Determine the [x, y] coordinate at the center of the cell enclosing the given text.  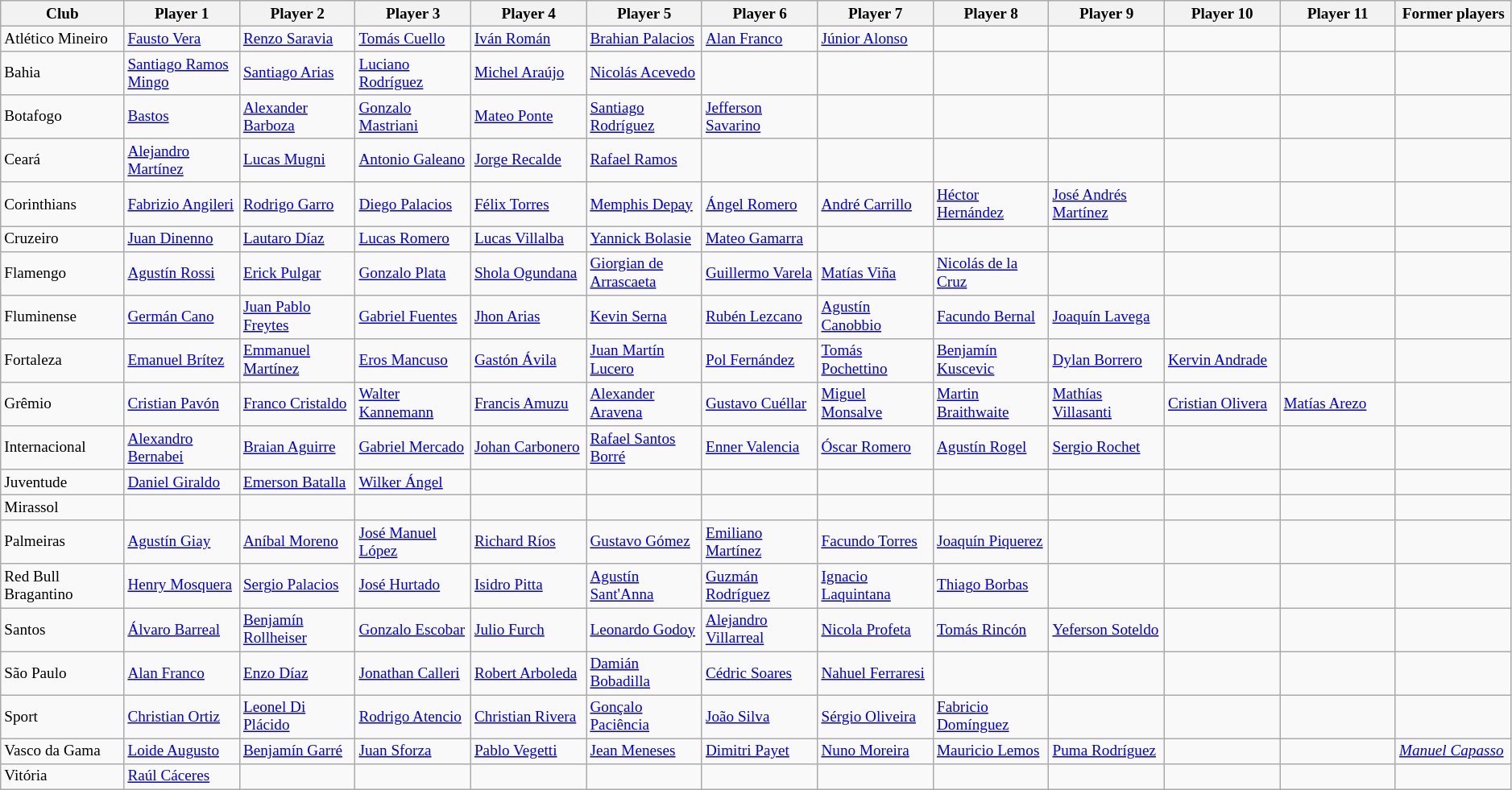
Gonzalo Plata [413, 273]
José Hurtado [413, 585]
Joaquín Lavega [1107, 316]
Tomás Rincón [991, 629]
Former players [1453, 14]
Jonathan Calleri [413, 672]
Emanuel Brítez [182, 360]
Richard Ríos [528, 542]
Óscar Romero [876, 448]
Nicolás de la Cruz [991, 273]
Félix Torres [528, 204]
Damián Bobadilla [644, 672]
Corinthians [63, 204]
Christian Ortiz [182, 717]
Tomás Pochettino [876, 360]
Mathías Villasanti [1107, 403]
Player 9 [1107, 14]
Palmeiras [63, 542]
Jorge Recalde [528, 160]
Sergio Palacios [297, 585]
Rubén Lezcano [760, 316]
Ángel Romero [760, 204]
Santiago Rodríguez [644, 117]
Mateo Gamarra [760, 238]
Rodrigo Atencio [413, 717]
Fabrizio Angileri [182, 204]
Mauricio Lemos [991, 751]
Jefferson Savarino [760, 117]
Benjamín Kuscevic [991, 360]
Álvaro Barreal [182, 629]
Fabricio Domínguez [991, 717]
Agustín Sant'Anna [644, 585]
Yannick Bolasie [644, 238]
Memphis Depay [644, 204]
Gonzalo Escobar [413, 629]
Agustín Giay [182, 542]
Dimitri Payet [760, 751]
Guzmán Rodríguez [760, 585]
Lautaro Díaz [297, 238]
Raúl Cáceres [182, 776]
Manuel Capasso [1453, 751]
Internacional [63, 448]
Júnior Alonso [876, 39]
Daniel Giraldo [182, 482]
Player 7 [876, 14]
Christian Rivera [528, 717]
Juan Dinenno [182, 238]
Aníbal Moreno [297, 542]
Shola Ogundana [528, 273]
Walter Kannemann [413, 403]
Franco Cristaldo [297, 403]
Alexandro Bernabei [182, 448]
Mateo Ponte [528, 117]
Renzo Saravia [297, 39]
Diego Palacios [413, 204]
Player 11 [1338, 14]
Gonzalo Mastriani [413, 117]
José Andrés Martínez [1107, 204]
Facundo Torres [876, 542]
Antonio Galeano [413, 160]
Pol Fernández [760, 360]
Puma Rodríguez [1107, 751]
Héctor Hernández [991, 204]
Gustavo Gómez [644, 542]
Cristian Olivera [1222, 403]
Alejandro Villarreal [760, 629]
Santos [63, 629]
Flamengo [63, 273]
Agustín Canobbio [876, 316]
Alexander Aravena [644, 403]
São Paulo [63, 672]
Tomás Cuello [413, 39]
Iván Román [528, 39]
Juan Pablo Freytes [297, 316]
Mirassol [63, 507]
Player 8 [991, 14]
Sergio Rochet [1107, 448]
Cédric Soares [760, 672]
Leonel Di Plácido [297, 717]
Bastos [182, 117]
André Carrillo [876, 204]
Matías Viña [876, 273]
Ignacio Laquintana [876, 585]
Matías Arezo [1338, 403]
Rodrigo Garro [297, 204]
Red Bull Bragantino [63, 585]
Nicolás Acevedo [644, 73]
Yeferson Soteldo [1107, 629]
Jean Meneses [644, 751]
Joaquín Piquerez [991, 542]
Lucas Romero [413, 238]
Santiago Ramos Mingo [182, 73]
Ceará [63, 160]
Luciano Rodríguez [413, 73]
Juan Sforza [413, 751]
João Silva [760, 717]
Fausto Vera [182, 39]
Vasco da Gama [63, 751]
Fluminense [63, 316]
Emmanuel Martínez [297, 360]
Alexander Barboza [297, 117]
Rafael Santos Borré [644, 448]
Martin Braithwaite [991, 403]
Pablo Vegetti [528, 751]
Kervin Andrade [1222, 360]
Nicola Profeta [876, 629]
Germán Cano [182, 316]
Miguel Monsalve [876, 403]
Botafogo [63, 117]
Kevin Serna [644, 316]
Vitória [63, 776]
Eros Mancuso [413, 360]
Agustín Rogel [991, 448]
Braian Aguirre [297, 448]
Player 2 [297, 14]
Lucas Mugni [297, 160]
Julio Furch [528, 629]
Atlético Mineiro [63, 39]
Alejandro Martínez [182, 160]
Erick Pulgar [297, 273]
Francis Amuzu [528, 403]
Nuno Moreira [876, 751]
Lucas Villalba [528, 238]
Juventude [63, 482]
Loide Augusto [182, 751]
Player 6 [760, 14]
Rafael Ramos [644, 160]
Emerson Batalla [297, 482]
Isidro Pitta [528, 585]
José Manuel López [413, 542]
Johan Carbonero [528, 448]
Facundo Bernal [991, 316]
Player 1 [182, 14]
Gabriel Fuentes [413, 316]
Henry Mosquera [182, 585]
Fortaleza [63, 360]
Player 4 [528, 14]
Agustín Rossi [182, 273]
Sport [63, 717]
Leonardo Godoy [644, 629]
Cruzeiro [63, 238]
Player 10 [1222, 14]
Player 5 [644, 14]
Enner Valencia [760, 448]
Benjamín Garré [297, 751]
Cristian Pavón [182, 403]
Dylan Borrero [1107, 360]
Giorgian de Arrascaeta [644, 273]
Guillermo Varela [760, 273]
Robert Arboleda [528, 672]
Brahian Palacios [644, 39]
Gonçalo Paciência [644, 717]
Player 3 [413, 14]
Michel Araújo [528, 73]
Emiliano Martínez [760, 542]
Thiago Borbas [991, 585]
Grêmio [63, 403]
Jhon Arias [528, 316]
Enzo Díaz [297, 672]
Nahuel Ferraresi [876, 672]
Gastón Ávila [528, 360]
Juan Martín Lucero [644, 360]
Santiago Arias [297, 73]
Benjamín Rollheiser [297, 629]
Bahia [63, 73]
Wilker Ángel [413, 482]
Sérgio Oliveira [876, 717]
Club [63, 14]
Gabriel Mercado [413, 448]
Gustavo Cuéllar [760, 403]
